From the cell containing the given text, extract its center point as (X, Y) coordinate. 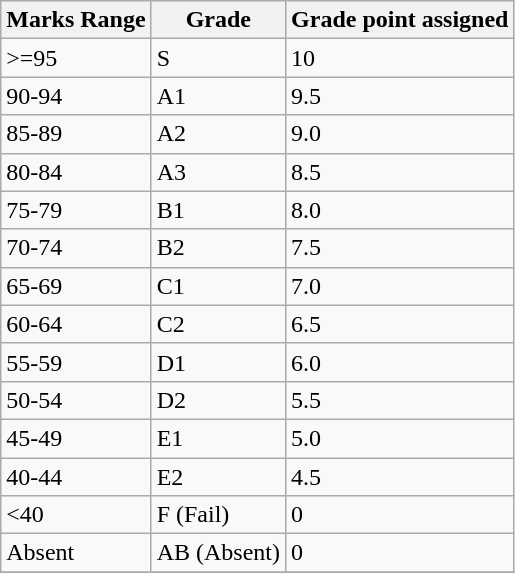
45-49 (76, 438)
A1 (218, 96)
9.5 (400, 96)
Grade (218, 20)
Grade point assigned (400, 20)
60-64 (76, 324)
85-89 (76, 134)
40-44 (76, 477)
50-54 (76, 400)
C2 (218, 324)
6.5 (400, 324)
F (Fail) (218, 515)
65-69 (76, 286)
Marks Range (76, 20)
E2 (218, 477)
AB (Absent) (218, 553)
B1 (218, 210)
5.5 (400, 400)
55-59 (76, 362)
E1 (218, 438)
B2 (218, 248)
7.0 (400, 286)
S (218, 58)
75-79 (76, 210)
Absent (76, 553)
6.0 (400, 362)
10 (400, 58)
D2 (218, 400)
A3 (218, 172)
8.5 (400, 172)
A2 (218, 134)
90-94 (76, 96)
8.0 (400, 210)
<40 (76, 515)
9.0 (400, 134)
70-74 (76, 248)
D1 (218, 362)
C1 (218, 286)
>=95 (76, 58)
7.5 (400, 248)
4.5 (400, 477)
5.0 (400, 438)
80-84 (76, 172)
